Return the [X, Y] coordinate for the center point of the cell that contains the specified text.  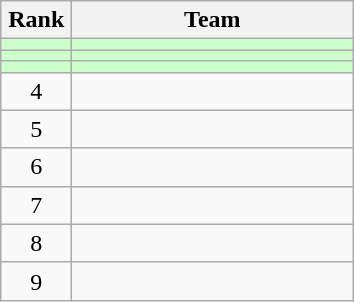
9 [36, 281]
8 [36, 243]
6 [36, 167]
4 [36, 91]
5 [36, 129]
Rank [36, 20]
7 [36, 205]
Team [212, 20]
